Capture the cell that displays the provided text and extract its (X, Y) central coordinate. 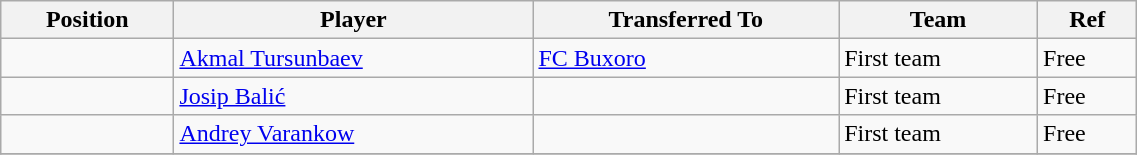
FC Buxoro (686, 58)
Position (88, 20)
Team (938, 20)
Player (354, 20)
Ref (1088, 20)
Akmal Tursunbaev (354, 58)
Josip Balić (354, 96)
Andrey Varankow (354, 134)
Transferred To (686, 20)
